Output the (x, y) coordinate of the center of the cell containing the given text.  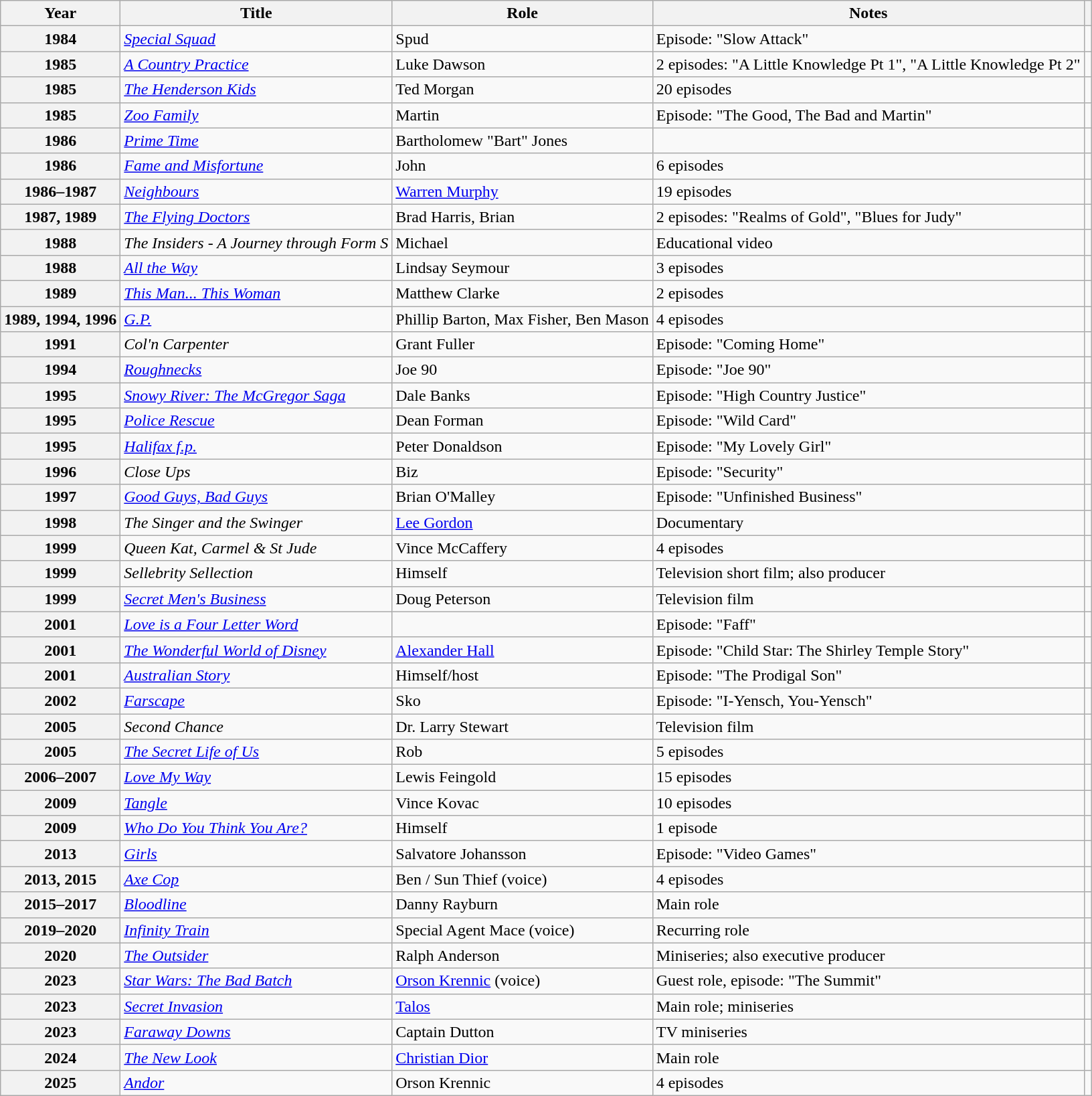
Main role; miniseries (869, 1006)
Love My Way (256, 778)
Episode: "Slow Attack" (869, 39)
Orson Krennic (522, 1083)
1989 (60, 293)
Michael (522, 242)
The Wonderful World of Disney (256, 650)
Faraway Downs (256, 1032)
Special Squad (256, 39)
A Country Practice (256, 64)
10 episodes (869, 803)
The Henderson Kids (256, 90)
Axe Cop (256, 879)
Sko (522, 701)
The Outsider (256, 955)
Episode: "Unfinished Business" (869, 497)
2 episodes: "A Little Knowledge Pt 1", "A Little Knowledge Pt 2" (869, 64)
Second Chance (256, 726)
Lewis Feingold (522, 778)
Secret Men's Business (256, 599)
2024 (60, 1057)
Australian Story (256, 675)
Notes (869, 13)
Vince McCaffery (522, 548)
Zoo Family (256, 115)
Matthew Clarke (522, 293)
1991 (60, 345)
3 episodes (869, 268)
Educational video (869, 242)
The Flying Doctors (256, 217)
Tangle (256, 803)
John (522, 166)
15 episodes (869, 778)
Lee Gordon (522, 523)
1987, 1989 (60, 217)
Secret Invasion (256, 1006)
1994 (60, 370)
Orson Krennic (voice) (522, 981)
Television short film; also producer (869, 573)
Episode: "The Prodigal Son" (869, 675)
5 episodes (869, 752)
Fame and Misfortune (256, 166)
Queen Kat, Carmel & St Jude (256, 548)
Brad Harris, Brian (522, 217)
Peter Donaldson (522, 446)
2025 (60, 1083)
Danny Rayburn (522, 905)
Vince Kovac (522, 803)
Talos (522, 1006)
2 episodes: "Realms of Gold", "Blues for Judy" (869, 217)
The Secret Life of Us (256, 752)
Episode: "Joe 90" (869, 370)
Roughnecks (256, 370)
All the Way (256, 268)
Alexander Hall (522, 650)
Luke Dawson (522, 64)
Who Do You Think You Are? (256, 828)
2006–2007 (60, 778)
2013, 2015 (60, 879)
Ralph Anderson (522, 955)
Episode: "Wild Card" (869, 421)
Year (60, 13)
Miniseries; also executive producer (869, 955)
1998 (60, 523)
Special Agent Mace (voice) (522, 930)
The Singer and the Swinger (256, 523)
2013 (60, 854)
Halifax f.p. (256, 446)
Bartholomew "Bart" Jones (522, 141)
Good Guys, Bad Guys (256, 497)
This Man... This Woman (256, 293)
Rob (522, 752)
20 episodes (869, 90)
Col'n Carpenter (256, 345)
Biz (522, 472)
Episode: "Video Games" (869, 854)
Prime Time (256, 141)
Sellebrity Sellection (256, 573)
1989, 1994, 1996 (60, 319)
Dr. Larry Stewart (522, 726)
Doug Peterson (522, 599)
Warren Murphy (522, 191)
Episode: "I-Yensch, You-Yensch" (869, 701)
2 episodes (869, 293)
Phillip Barton, Max Fisher, Ben Mason (522, 319)
Close Ups (256, 472)
1996 (60, 472)
Role (522, 13)
2019–2020 (60, 930)
Episode: "Faff" (869, 624)
Episode: "The Good, The Bad and Martin" (869, 115)
2015–2017 (60, 905)
Love is a Four Letter Word (256, 624)
Recurring role (869, 930)
G.P. (256, 319)
Episode: "Security" (869, 472)
The New Look (256, 1057)
Himself/host (522, 675)
Bloodline (256, 905)
1986–1987 (60, 191)
Christian Dior (522, 1057)
2002 (60, 701)
Girls (256, 854)
Star Wars: The Bad Batch (256, 981)
Andor (256, 1083)
2020 (60, 955)
Episode: "High Country Justice" (869, 395)
Spud (522, 39)
Neighbours (256, 191)
Joe 90 (522, 370)
TV miniseries (869, 1032)
Ben / Sun Thief (voice) (522, 879)
Salvatore Johansson (522, 854)
Episode: "My Lovely Girl" (869, 446)
Dale Banks (522, 395)
Snowy River: The McGregor Saga (256, 395)
Lindsay Seymour (522, 268)
Title (256, 13)
Guest role, episode: "The Summit" (869, 981)
Infinity Train (256, 930)
Brian O'Malley (522, 497)
1997 (60, 497)
6 episodes (869, 166)
Dean Forman (522, 421)
Police Rescue (256, 421)
The Insiders - A Journey through Form S (256, 242)
Ted Morgan (522, 90)
Captain Dutton (522, 1032)
Martin (522, 115)
1984 (60, 39)
Farscape (256, 701)
Documentary (869, 523)
1 episode (869, 828)
19 episodes (869, 191)
Episode: "Coming Home" (869, 345)
Episode: "Child Star: The Shirley Temple Story" (869, 650)
Grant Fuller (522, 345)
